Locate the cell with the specified text and output its [x, y] center coordinate. 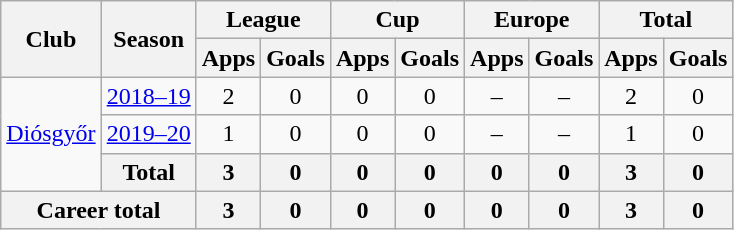
2019–20 [148, 134]
2018–19 [148, 96]
Season [148, 39]
Diósgyőr [51, 134]
Career total [98, 210]
Club [51, 39]
League [263, 20]
Cup [397, 20]
Europe [532, 20]
